Find where the given text appears and provide that cell's center as (X, Y) coordinate. 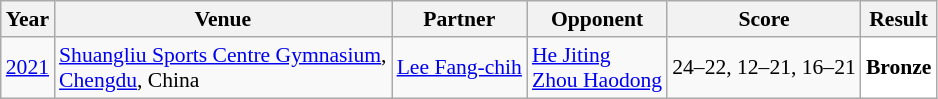
Bronze (899, 68)
Score (764, 19)
Result (899, 19)
Venue (223, 19)
Year (28, 19)
Lee Fang-chih (460, 68)
Shuangliu Sports Centre Gymnasium,Chengdu, China (223, 68)
Partner (460, 19)
2021 (28, 68)
He Jiting Zhou Haodong (597, 68)
Opponent (597, 19)
24–22, 12–21, 16–21 (764, 68)
